Capture the cell that displays the provided text and extract its [X, Y] central coordinate. 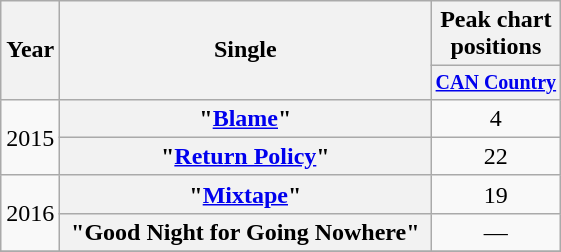
"Good Night for Going Nowhere" [246, 232]
2016 [30, 213]
22 [496, 156]
Peak chart positions [496, 34]
CAN Country [496, 82]
"Mixtape" [246, 194]
Single [246, 50]
"Blame" [246, 118]
19 [496, 194]
"Return Policy" [246, 156]
— [496, 232]
4 [496, 118]
2015 [30, 137]
Year [30, 50]
